Locate the cell with the specified text and output its (x, y) center coordinate. 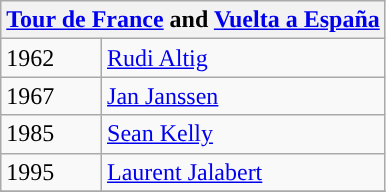
Tour de France and Vuelta a España (194, 20)
Rudi Altig (244, 58)
1995 (52, 172)
1985 (52, 134)
Jan Janssen (244, 96)
Sean Kelly (244, 134)
1967 (52, 96)
1962 (52, 58)
Laurent Jalabert (244, 172)
